Return the [x, y] coordinate for the center point of the cell that contains the specified text.  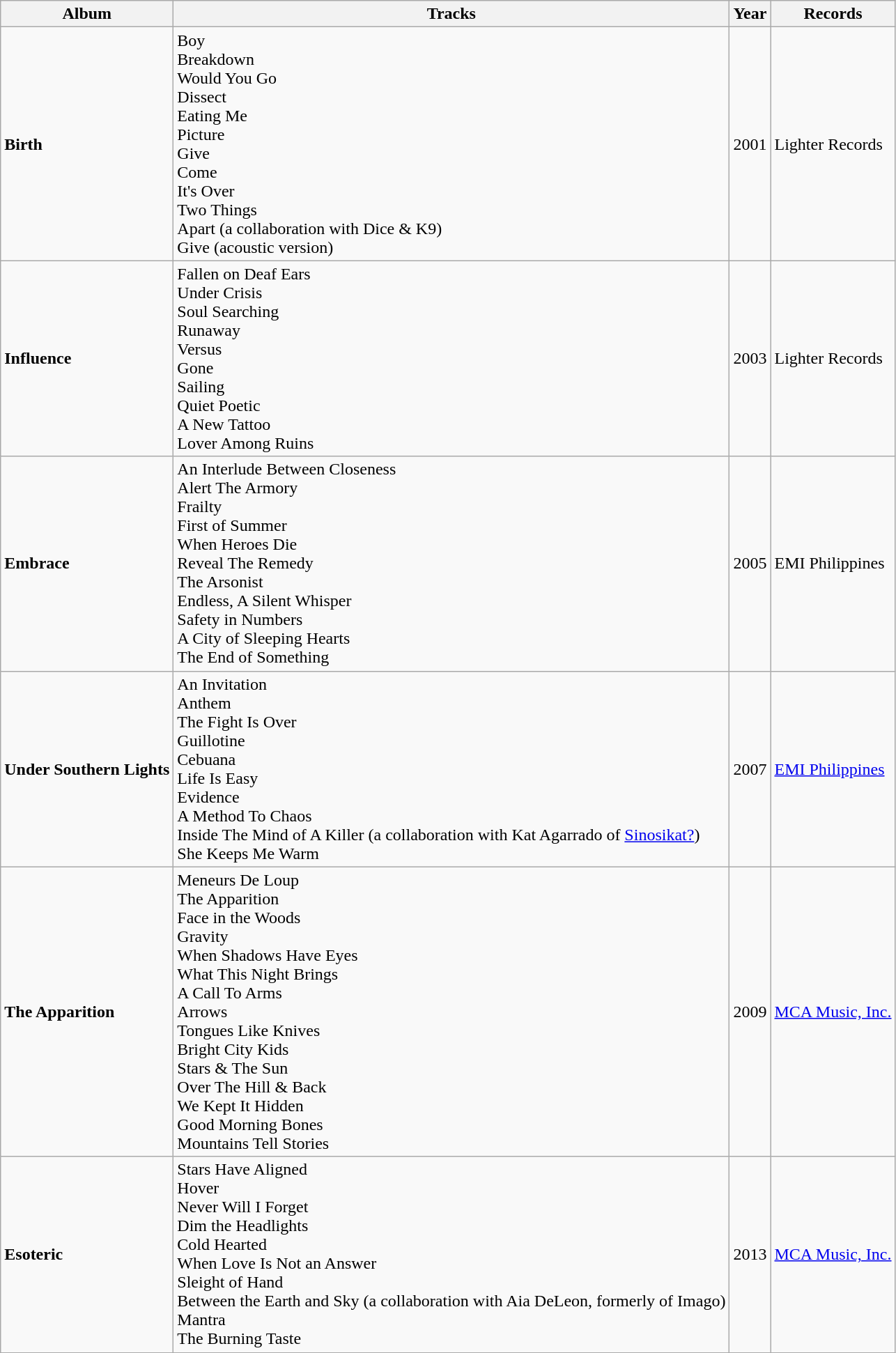
Influence [87, 358]
The Apparition [87, 1012]
Birth [87, 144]
2013 [750, 1254]
Records [833, 14]
Tracks [451, 14]
2005 [750, 564]
Year [750, 14]
2009 [750, 1012]
Fallen on Deaf Ears Under Crisis Soul Searching Runaway Versus Gone Sailing Quiet Poetic A New Tattoo Lover Among Ruins [451, 358]
Embrace [87, 564]
2007 [750, 769]
Album [87, 14]
2001 [750, 144]
Boy Breakdown Would You Go Dissect Eating Me Picture Give Come It's Over Two Things Apart (a collaboration with Dice & K9) Give (acoustic version) [451, 144]
2003 [750, 358]
Esoteric [87, 1254]
Under Southern Lights [87, 769]
